Return (x, y) of the center of cell containing provided text 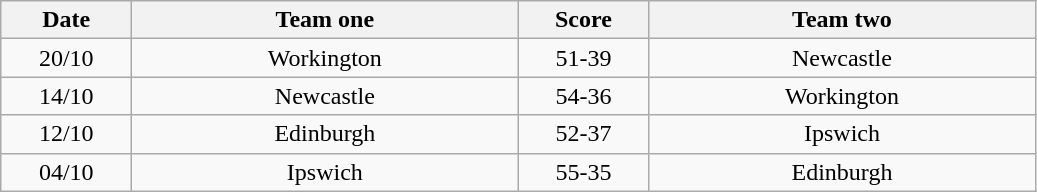
51-39 (584, 58)
12/10 (66, 134)
20/10 (66, 58)
Score (584, 20)
14/10 (66, 96)
Team one (325, 20)
04/10 (66, 172)
Team two (842, 20)
Date (66, 20)
55-35 (584, 172)
52-37 (584, 134)
54-36 (584, 96)
